Locate the cell with the specified text and output its [x, y] center coordinate. 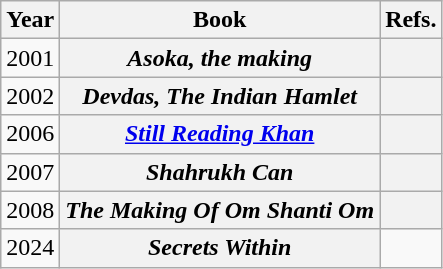
2001 [30, 58]
The Making Of Om Shanti Om [220, 210]
Asoka, the making [220, 58]
2008 [30, 210]
Year [30, 20]
Shahrukh Can [220, 172]
Still Reading Khan [220, 134]
2024 [30, 248]
Secrets Within [220, 248]
Book [220, 20]
2002 [30, 96]
Refs. [411, 20]
2006 [30, 134]
Devdas, The Indian Hamlet [220, 96]
2007 [30, 172]
